Detect which cell encompasses the target text, then output its [X, Y] center coordinate. 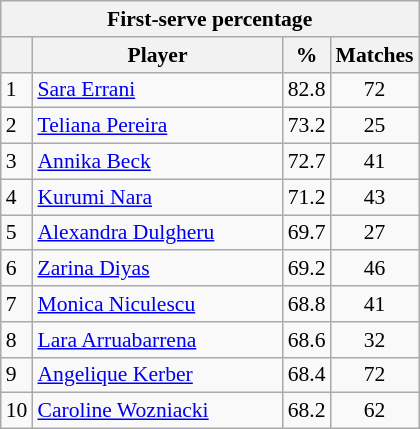
4 [17, 197]
6 [17, 269]
Monica Niculescu [157, 304]
Annika Beck [157, 162]
25 [374, 126]
27 [374, 233]
73.2 [307, 126]
Alexandra Dulgheru [157, 233]
Matches [374, 55]
1 [17, 90]
Angelique Kerber [157, 375]
32 [374, 340]
First-serve percentage [210, 19]
Player [157, 55]
3 [17, 162]
Caroline Wozniacki [157, 411]
Lara Arruabarrena [157, 340]
68.2 [307, 411]
9 [17, 375]
Teliana Pereira [157, 126]
46 [374, 269]
8 [17, 340]
Sara Errani [157, 90]
69.7 [307, 233]
Kurumi Nara [157, 197]
5 [17, 233]
68.4 [307, 375]
10 [17, 411]
72.7 [307, 162]
69.2 [307, 269]
82.8 [307, 90]
2 [17, 126]
68.8 [307, 304]
68.6 [307, 340]
71.2 [307, 197]
7 [17, 304]
% [307, 55]
62 [374, 411]
Zarina Diyas [157, 269]
43 [374, 197]
